Pinpoint the cell where the given text exists, returning its (x, y) midpoint coordinate. 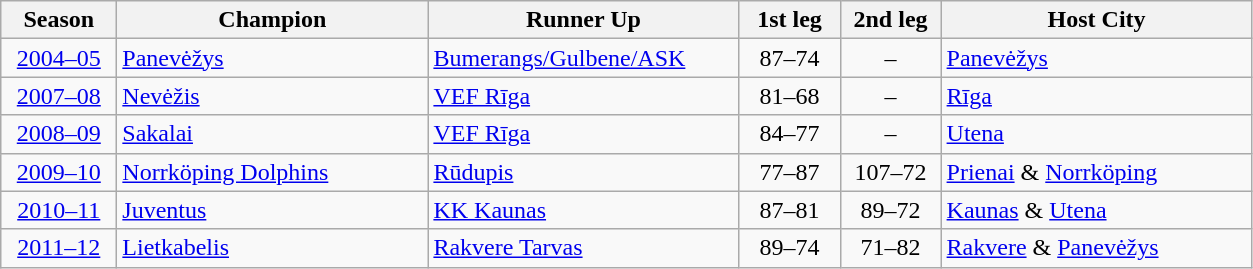
Rakvere Tarvas (584, 248)
Rakvere & Panevėžys (1096, 248)
77–87 (790, 172)
2010–11 (59, 210)
Season (59, 20)
Kaunas & Utena (1096, 210)
Bumerangs/Gulbene/ASK (584, 58)
2008–09 (59, 134)
Sakalai (272, 134)
1st leg (790, 20)
2007–08 (59, 96)
Rūdupis (584, 172)
Utena (1096, 134)
Champion (272, 20)
KK Kaunas (584, 210)
Nevėžis (272, 96)
Rīga (1096, 96)
89–72 (890, 210)
Prienai & Norrköping (1096, 172)
89–74 (790, 248)
Host City (1096, 20)
87–74 (790, 58)
2004–05 (59, 58)
Lietkabelis (272, 248)
107–72 (890, 172)
Norrköping Dolphins (272, 172)
2nd leg (890, 20)
71–82 (890, 248)
2009–10 (59, 172)
87–81 (790, 210)
2011–12 (59, 248)
Juventus (272, 210)
84–77 (790, 134)
81–68 (790, 96)
Runner Up (584, 20)
